Determine the [x, y] coordinate at the center of the cell enclosing the given text.  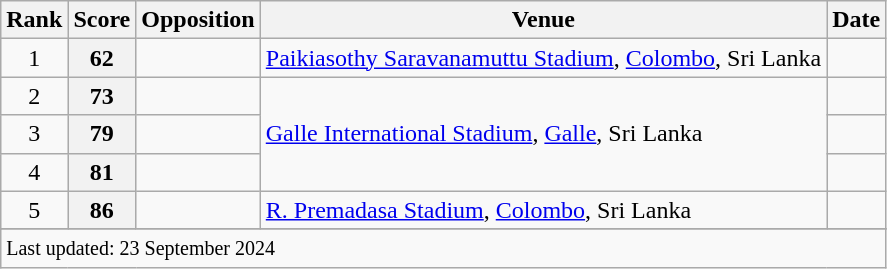
81 [102, 172]
79 [102, 134]
62 [102, 58]
73 [102, 96]
1 [34, 58]
Venue [543, 20]
4 [34, 172]
Score [102, 20]
R. Premadasa Stadium, Colombo, Sri Lanka [543, 210]
3 [34, 134]
Paikiasothy Saravanamuttu Stadium, Colombo, Sri Lanka [543, 58]
5 [34, 210]
Galle International Stadium, Galle, Sri Lanka [543, 134]
86 [102, 210]
Opposition [198, 20]
Last updated: 23 September 2024 [444, 248]
2 [34, 96]
Rank [34, 20]
Date [856, 20]
